Detect which cell encompasses the target text, then output its [x, y] center coordinate. 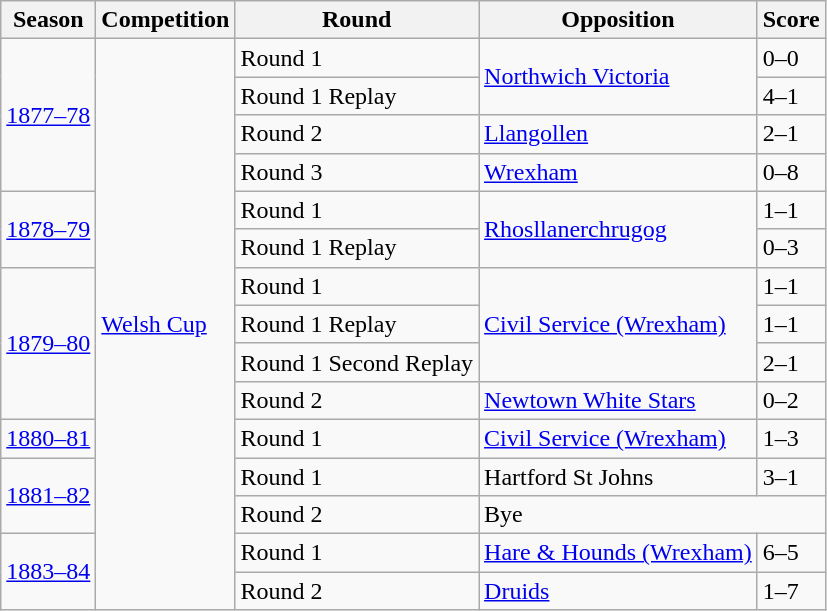
Competition [166, 20]
Welsh Cup [166, 324]
1881–82 [48, 496]
Llangollen [618, 134]
0–0 [791, 58]
1879–80 [48, 343]
3–1 [791, 477]
Druids [618, 591]
Rhosllanerchrugog [618, 229]
Hare & Hounds (Wrexham) [618, 553]
Round [357, 20]
Round 3 [357, 172]
1–3 [791, 438]
1883–84 [48, 572]
Round 1 Second Replay [357, 362]
1877–78 [48, 115]
1878–79 [48, 229]
Opposition [618, 20]
Northwich Victoria [618, 77]
0–3 [791, 248]
Hartford St Johns [618, 477]
Wrexham [618, 172]
Bye [652, 515]
6–5 [791, 553]
1880–81 [48, 438]
1–7 [791, 591]
4–1 [791, 96]
0–8 [791, 172]
Score [791, 20]
Newtown White Stars [618, 400]
Season [48, 20]
0–2 [791, 400]
